Find where the given text appears and provide that cell's center as (x, y) coordinate. 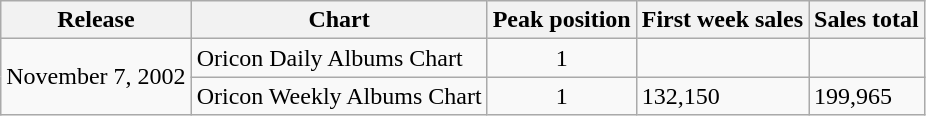
Peak position (562, 20)
Oricon Daily Albums Chart (339, 58)
Sales total (867, 20)
Release (96, 20)
Chart (339, 20)
November 7, 2002 (96, 77)
199,965 (867, 96)
Oricon Weekly Albums Chart (339, 96)
First week sales (722, 20)
132,150 (722, 96)
